From the cell containing the given text, extract its center point as (X, Y) coordinate. 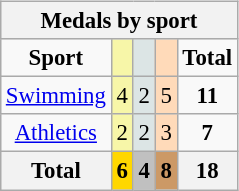
Athletics (56, 133)
Sport (56, 58)
3 (166, 133)
5 (166, 96)
18 (207, 171)
7 (207, 133)
6 (122, 171)
Medals by sport (120, 21)
11 (207, 96)
Swimming (56, 96)
8 (166, 171)
